For the text-containing cell, return its midpoint in [X, Y] coordinate format. 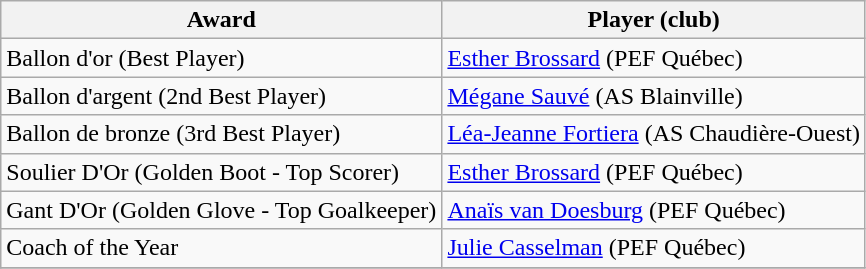
Ballon de bronze (3rd Best Player) [222, 134]
Léa-Jeanne Fortiera (AS Chaudière-Ouest) [654, 134]
Gant D'Or (Golden Glove - Top Goalkeeper) [222, 210]
Ballon d'argent (2nd Best Player) [222, 96]
Mégane Sauvé (AS Blainville) [654, 96]
Anaïs van Doesburg (PEF Québec) [654, 210]
Soulier D'Or (Golden Boot - Top Scorer) [222, 172]
Award [222, 20]
Player (club) [654, 20]
Coach of the Year [222, 248]
Julie Casselman (PEF Québec) [654, 248]
Ballon d'or (Best Player) [222, 58]
